Detect which cell encompasses the target text, then output its [X, Y] center coordinate. 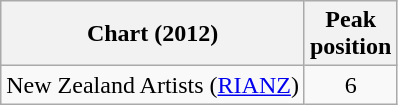
Chart (2012) [153, 34]
New Zealand Artists (RIANZ) [153, 85]
Peakposition [350, 34]
6 [350, 85]
